Determine the [x, y] coordinate at the center of the cell enclosing the given text.  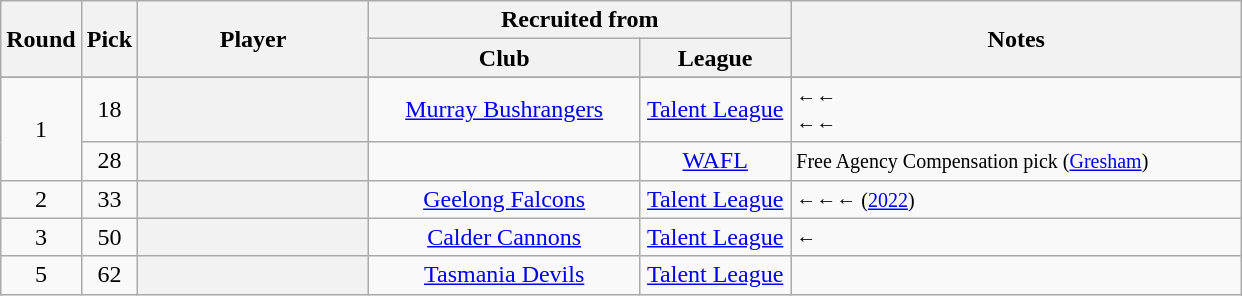
50 [109, 237]
33 [109, 199]
←←←← [1016, 110]
28 [109, 161]
Recruited from [580, 20]
Notes [1016, 39]
←←← (2022) [1016, 199]
Pick [109, 39]
62 [109, 275]
Player [254, 39]
1 [41, 128]
League [716, 58]
Club [504, 58]
Geelong Falcons [504, 199]
Free Agency Compensation pick (Gresham) [1016, 161]
WAFL [716, 161]
5 [41, 275]
Round [41, 39]
18 [109, 110]
Murray Bushrangers [504, 110]
Tasmania Devils [504, 275]
2 [41, 199]
3 [41, 237]
← [1016, 237]
Calder Cannons [504, 237]
